From the cell containing the given text, extract its center point as (X, Y) coordinate. 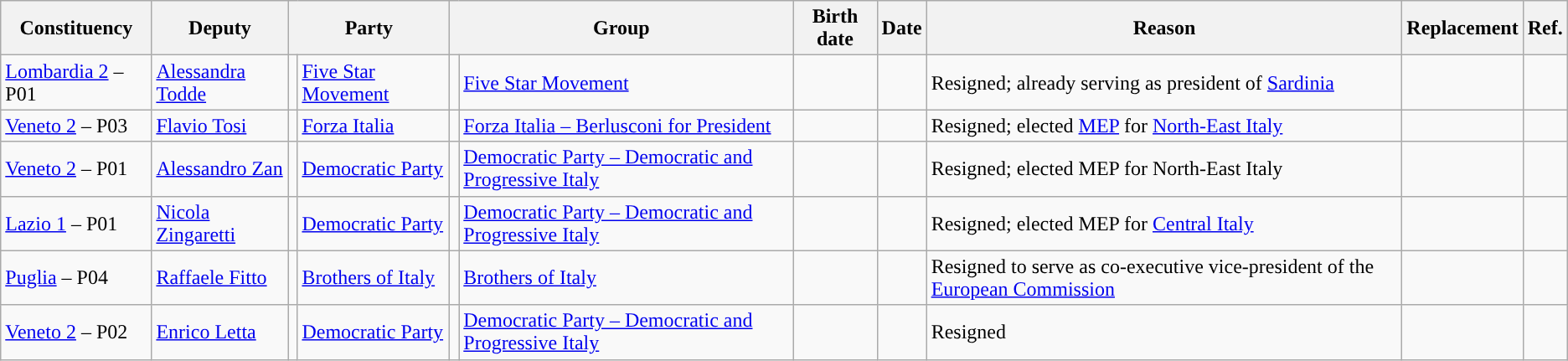
Party (369, 28)
Lazio 1 – P01 (76, 223)
Raffaele Fitto (219, 278)
Lombardia 2 – P01 (76, 82)
Puglia – P04 (76, 278)
Ref. (1545, 28)
Nicola Zingaretti (219, 223)
Reason (1164, 28)
Forza Italia (374, 126)
Deputy (219, 28)
Veneto 2 – P02 (76, 332)
Group (622, 28)
Date (901, 28)
Flavio Tosi (219, 126)
Forza Italia – Berlusconi for President (627, 126)
Constituency (76, 28)
Enrico Letta (219, 332)
Replacement (1462, 28)
Birth date (835, 28)
Veneto 2 – P01 (76, 169)
Resigned (1164, 332)
Alessandra Todde (219, 82)
Alessandro Zan (219, 169)
Resigned; elected MEP for Central Italy (1164, 223)
Resigned; already serving as president of Sardinia (1164, 82)
Resigned to serve as co-executive vice-president of the European Commission (1164, 278)
Veneto 2 – P03 (76, 126)
